Output the [X, Y] coordinate of the center of the cell containing the given text.  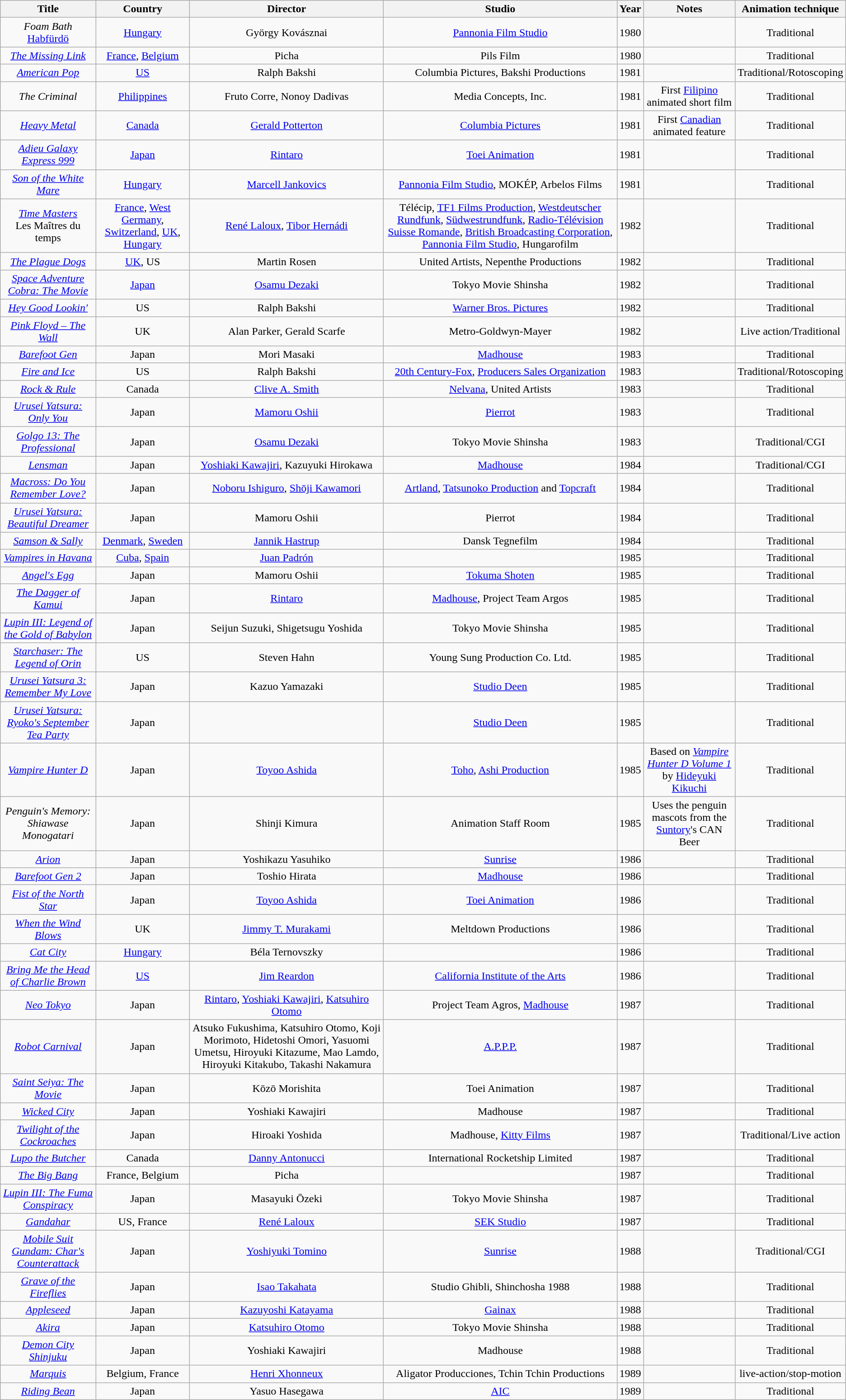
René Laloux, Tibor Hernádi [287, 226]
Golgo 13: The Professional [48, 442]
Metro-Goldwyn-Mayer [500, 331]
Angel's Egg [48, 575]
Steven Hahn [287, 657]
Danny Antonucci [287, 1158]
Based on Vampire Hunter D Volume 1 by Hideyuki Kikuchi [689, 770]
Director [287, 9]
First Filipino animated short film [689, 96]
First Canadian animated feature [689, 126]
Barefoot Gen [48, 355]
Urusei Yatsura: Ryoko's September Tea Party [48, 722]
Fire and Ice [48, 372]
Robot Carnival [48, 1046]
The Plague Dogs [48, 261]
Twilight of the Cockroaches [48, 1135]
Yoshikazu Yasuhiko [287, 859]
Fist of the North Star [48, 900]
Clive A. Smith [287, 389]
Masayuki Ōzeki [287, 1198]
When the Wind Blows [48, 929]
Notes [689, 9]
Gerald Potterton [287, 126]
SEK Studio [500, 1222]
Lupin III: The Fuma Conspiracy [48, 1198]
Jimmy T. Murakami [287, 929]
Animation technique [790, 9]
Arion [48, 859]
Yasuo Hasegawa [287, 1391]
Lupin III: Legend of the Gold of Babylon [48, 628]
The Missing Link [48, 56]
Kazuo Yamazaki [287, 687]
Yoshiaki Kawajiri, Kazuyuki Hirokawa [287, 465]
Pils Film [500, 56]
Year [630, 9]
Uses the penguin mascots from the Suntory's CAN Beer [689, 824]
Animation Staff Room [500, 824]
Media Concepts, Inc. [500, 96]
Traditional/Live action [790, 1135]
Kazuyoshi Katayama [287, 1310]
AIC [500, 1391]
Project Team Agros, Madhouse [500, 1005]
Appleseed [48, 1310]
Vampire Hunter D [48, 770]
Demon City Shinjuku [48, 1351]
Shinji Kimura [287, 824]
live-action/stop-motion [790, 1374]
Pannonia Film Studio [500, 33]
Starchaser: The Legend of Orin [48, 657]
Hiroaki Yoshida [287, 1135]
Gainax [500, 1310]
Belgium, France [143, 1374]
Riding Bean [48, 1391]
György Kovásznai [287, 33]
Macross: Do You Remember Love? [48, 488]
International Rocketship Limited [500, 1158]
Vampires in Havana [48, 558]
Son of the White Mare [48, 184]
Henri Xhonneux [287, 1374]
Saint Seiya: The Movie [48, 1088]
A.P.P.P. [500, 1046]
Rock & Rule [48, 389]
Katsuhiro Otomo [287, 1327]
United Artists, Nepenthe Productions [500, 261]
Martin Rosen [287, 261]
Kōzō Morishita [287, 1088]
Columbia Pictures, Bakshi Productions [500, 73]
Live action/Traditional [790, 331]
Studio Ghibli, Shinchosha 1988 [500, 1287]
Urusei Yatsura: Beautiful Dreamer [48, 518]
Fruto Corre, Nonoy Dadivas [287, 96]
Studio [500, 9]
Alan Parker, Gerald Scarfe [287, 331]
Jim Reardon [287, 976]
US, France [143, 1222]
The Criminal [48, 96]
California Institute of the Arts [500, 976]
Tokuma Shoten [500, 575]
Foam BathHabfürdö [48, 33]
Dansk Tegnefilm [500, 541]
Cuba, Spain [143, 558]
Isao Takahata [287, 1287]
Warner Bros. Pictures [500, 308]
Bring Me the Head of Charlie Brown [48, 976]
Adieu Galaxy Express 999 [48, 155]
Lupo the Butcher [48, 1158]
Pannonia Film Studio, MOKÉP, Arbelos Films [500, 184]
Yoshiyuki Tomino [287, 1251]
Gandahar [48, 1222]
Heavy Metal [48, 126]
Akira [48, 1327]
Seijun Suzuki, Shigetsugu Yoshida [287, 628]
Barefoot Gen 2 [48, 876]
Toho, Ashi Production [500, 770]
Lensman [48, 465]
Grave of the Fireflies [48, 1287]
American Pop [48, 73]
France, West Germany, Switzerland, UK, Hungary [143, 226]
Time MastersLes Maîtres du temps [48, 226]
Juan Padrón [287, 558]
Hey Good Lookin' [48, 308]
Mori Masaki [287, 355]
Country [143, 9]
UK, US [143, 261]
Philippines [143, 96]
Columbia Pictures [500, 126]
Béla Ternovszky [287, 952]
Urusei Yatsura: Only You [48, 412]
Jannik Hastrup [287, 541]
Space Adventure Cobra: The Movie [48, 285]
Rintaro, Yoshiaki Kawajiri, Katsuhiro Otomo [287, 1005]
Nelvana, United Artists [500, 389]
Toshio Hirata [287, 876]
Artland, Tatsunoko Production and Topcraft [500, 488]
Mobile Suit Gundam: Char's Counterattack [48, 1251]
Samson & Sally [48, 541]
Pink Floyd – The Wall [48, 331]
Madhouse, Kitty Films [500, 1135]
Madhouse, Project Team Argos [500, 598]
Urusei Yatsura 3: Remember My Love [48, 687]
Penguin's Memory: Shiawase Monogatari [48, 824]
Noboru Ishiguro, Shōji Kawamori [287, 488]
René Laloux [287, 1222]
20th Century-Fox, Producers Sales Organization [500, 372]
Young Sung Production Co. Ltd. [500, 657]
Aligator Producciones, Tchin Tchin Productions [500, 1374]
Neo Tokyo [48, 1005]
Marquis [48, 1374]
Meltdown Productions [500, 929]
The Dagger of Kamui [48, 598]
Title [48, 9]
Denmark, Sweden [143, 541]
Marcell Jankovics [287, 184]
Cat City [48, 952]
Wicked City [48, 1111]
The Big Bang [48, 1175]
Atsuko Fukushima, Katsuhiro Otomo, Koji Morimoto, Hidetoshi Omori, Yasuomi Umetsu, Hiroyuki Kitazume, Mao Lamdo, Hiroyuki Kitakubo, Takashi Nakamura [287, 1046]
